Pinpoint the cell where the given text exists, returning its [X, Y] midpoint coordinate. 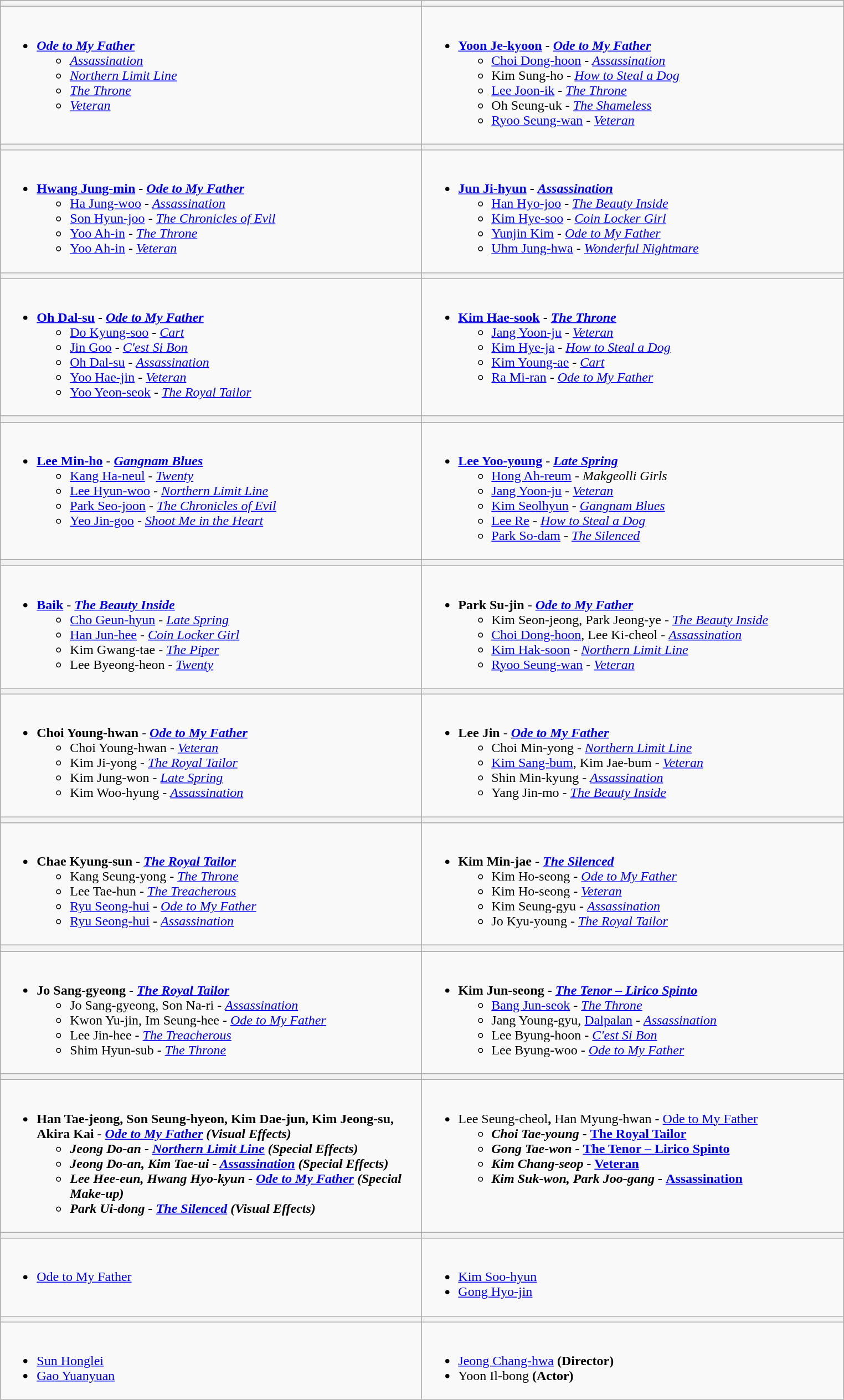
Baik - The Beauty InsideCho Geun-hyun - Late SpringHan Jun-hee - Coin Locker GirlKim Gwang-tae - The PiperLee Byeong-heon - Twenty [212, 627]
Kim Min-jae - The SilencedKim Ho-seong - Ode to My FatherKim Ho-seong - VeteranKim Seung-gyu - AssassinationJo Kyu-young - The Royal Tailor [632, 884]
Ode to My FatherAssassinationNorthern Limit LineThe ThroneVeteran [212, 75]
Ode to My Father [212, 1277]
Sun HongleiGao Yuanyuan [212, 1361]
Hwang Jung-min - Ode to My FatherHa Jung-woo - AssassinationSon Hyun-joo - The Chronicles of EvilYoo Ah-in - The ThroneYoo Ah-in - Veteran [212, 212]
Choi Young-hwan - Ode to My FatherChoi Young-hwan - VeteranKim Ji-yong - The Royal TailorKim Jung-won - Late SpringKim Woo-hyung - Assassination [212, 755]
Kim Soo-hyunGong Hyo-jin [632, 1277]
Oh Dal-su - Ode to My FatherDo Kyung-soo - CartJin Goo - C'est Si BonOh Dal-su - AssassinationYoo Hae-jin - VeteranYoo Yeon-seok - The Royal Tailor [212, 347]
Jeong Chang-hwa (Director)Yoon Il-bong (Actor) [632, 1361]
Kim Hae-sook - The ThroneJang Yoon-ju - VeteranKim Hye-ja - How to Steal a DogKim Young-ae - CartRa Mi-ran - Ode to My Father [632, 347]
